Scan for the cell matching the given text and deliver its [X, Y] coordinate at center. 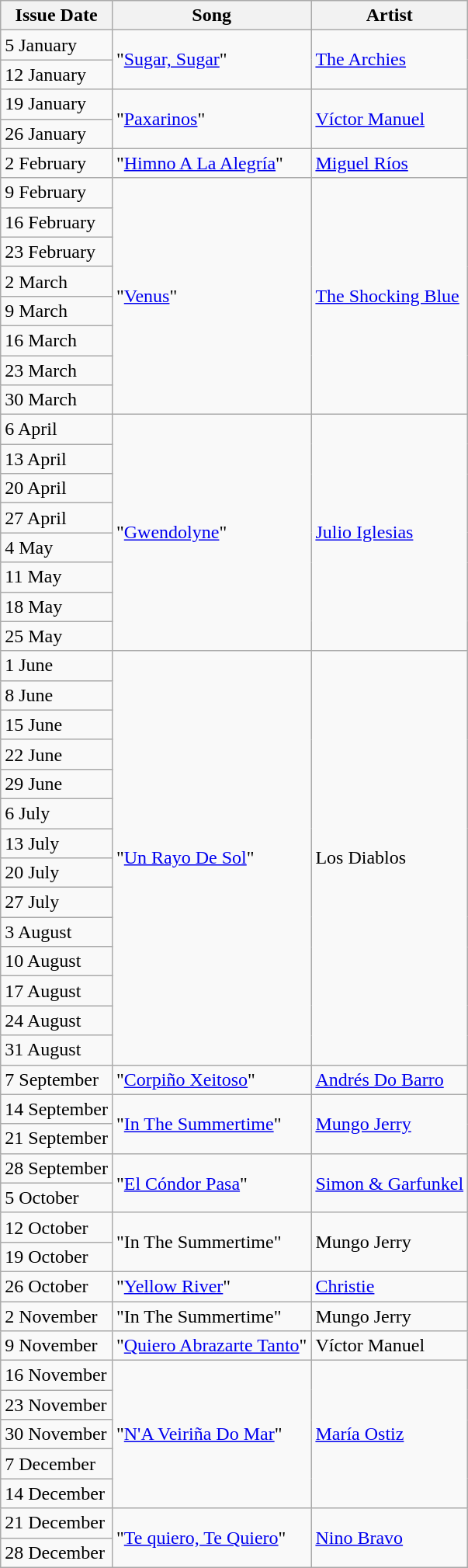
Christie [390, 1286]
"Paxarinos" [211, 119]
2 November [57, 1316]
27 July [57, 902]
"Himno A La Alegría" [211, 163]
21 December [57, 1523]
"Un Rayo De Sol" [211, 857]
5 October [57, 1198]
12 October [57, 1227]
9 March [57, 311]
16 November [57, 1375]
24 August [57, 1020]
21 September [57, 1139]
María Ostiz [390, 1434]
2 March [57, 281]
23 November [57, 1405]
15 June [57, 725]
20 July [57, 873]
16 March [57, 340]
10 August [57, 961]
20 April [57, 488]
26 October [57, 1286]
7 September [57, 1080]
25 May [57, 636]
"Te quiero, Te Quiero" [211, 1538]
"Corpiño Xeitoso" [211, 1080]
"El Cóndor Pasa" [211, 1183]
1 June [57, 666]
3 August [57, 932]
6 April [57, 429]
The Shocking Blue [390, 296]
19 October [57, 1257]
28 September [57, 1168]
9 November [57, 1346]
Julio Iglesias [390, 533]
"Gwendolyne" [211, 533]
Los Diablos [390, 857]
Simon & Garfunkel [390, 1183]
23 February [57, 252]
Miguel Ríos [390, 163]
13 April [57, 459]
8 June [57, 695]
"Quiero Abrazarte Tanto" [211, 1346]
Artist [390, 16]
30 November [57, 1434]
"N'A Veiriña Do Mar" [211, 1434]
23 March [57, 370]
13 July [57, 843]
30 March [57, 400]
"Yellow River" [211, 1286]
12 January [57, 75]
27 April [57, 518]
18 May [57, 607]
4 May [57, 548]
The Archies [390, 60]
Song [211, 16]
9 February [57, 193]
"Venus" [211, 296]
7 December [57, 1464]
6 July [57, 813]
22 June [57, 754]
16 February [57, 222]
17 August [57, 991]
26 January [57, 134]
Andrés Do Barro [390, 1080]
"Sugar, Sugar" [211, 60]
19 January [57, 104]
11 May [57, 577]
28 December [57, 1552]
29 June [57, 784]
31 August [57, 1050]
Nino Bravo [390, 1538]
2 February [57, 163]
14 September [57, 1109]
5 January [57, 45]
Issue Date [57, 16]
14 December [57, 1493]
